Pinpoint the cell where the given text exists, returning its [x, y] midpoint coordinate. 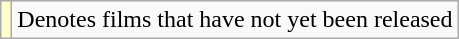
Denotes films that have not yet been released [235, 20]
